Scan for the cell matching the given text and deliver its [X, Y] coordinate at center. 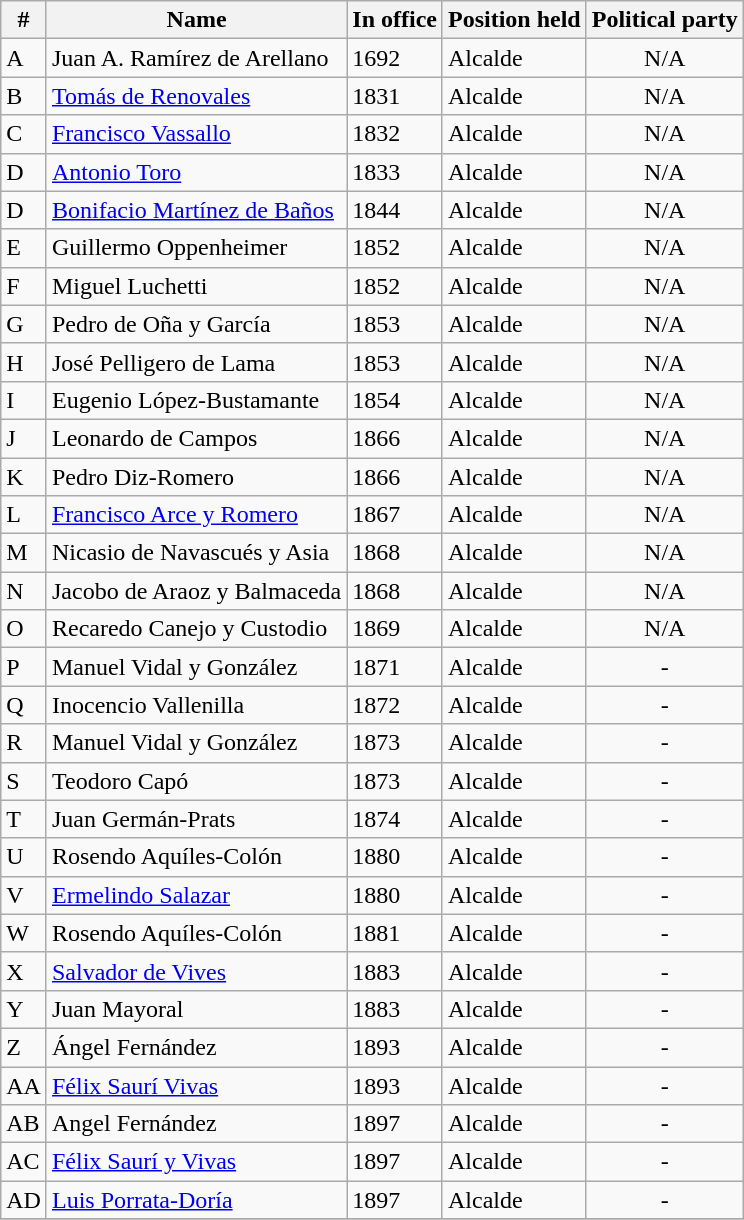
P [24, 667]
Q [24, 705]
Eugenio López-Bustamante [196, 400]
1844 [395, 210]
N [24, 591]
I [24, 400]
Tomás de Renovales [196, 96]
1867 [395, 515]
G [24, 324]
Juan Germán-Prats [196, 819]
T [24, 819]
X [24, 971]
H [24, 362]
Angel Fernández [196, 1124]
M [24, 553]
Teodoro Capó [196, 781]
1871 [395, 667]
Félix Saurí Vivas [196, 1085]
Antonio Toro [196, 172]
AA [24, 1085]
B [24, 96]
A [24, 58]
AD [24, 1200]
R [24, 743]
Guillermo Oppenheimer [196, 248]
AC [24, 1162]
Z [24, 1047]
Francisco Vassallo [196, 134]
V [24, 895]
L [24, 515]
Bonifacio Martínez de Baños [196, 210]
Inocencio Vallenilla [196, 705]
1833 [395, 172]
E [24, 248]
Jacobo de Araoz y Balmaceda [196, 591]
1872 [395, 705]
Name [196, 20]
Pedro de Oña y García [196, 324]
Luis Porrata-Doría [196, 1200]
1881 [395, 933]
Leonardo de Campos [196, 438]
Juan A. Ramírez de Arellano [196, 58]
F [24, 286]
Ermelindo Salazar [196, 895]
Miguel Luchetti [196, 286]
Nicasio de Navascués y Asia [196, 553]
1832 [395, 134]
Recaredo Canejo y Custodio [196, 629]
U [24, 857]
1854 [395, 400]
Pedro Diz-Romero [196, 477]
K [24, 477]
# [24, 20]
Salvador de Vives [196, 971]
AB [24, 1124]
In office [395, 20]
Y [24, 1009]
Francisco Arce y Romero [196, 515]
1874 [395, 819]
1692 [395, 58]
Juan Mayoral [196, 1009]
José Pelligero de Lama [196, 362]
Political party [664, 20]
J [24, 438]
Ángel Fernández [196, 1047]
1869 [395, 629]
O [24, 629]
W [24, 933]
1831 [395, 96]
Position held [514, 20]
C [24, 134]
S [24, 781]
Félix Saurí y Vivas [196, 1162]
